Output the (x, y) coordinate of the center of the cell containing the given text.  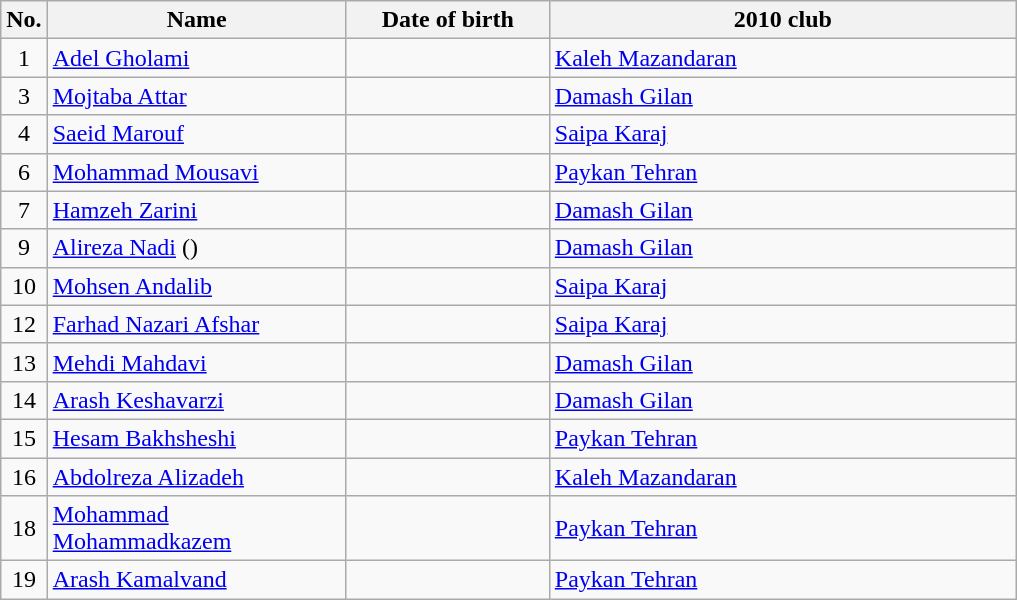
3 (24, 96)
Alireza Nadi () (196, 248)
Mohsen Andalib (196, 286)
7 (24, 210)
18 (24, 528)
1 (24, 58)
9 (24, 248)
Arash Keshavarzi (196, 400)
Mehdi Mahdavi (196, 362)
15 (24, 438)
Farhad Nazari Afshar (196, 324)
Arash Kamalvand (196, 580)
Saeid Marouf (196, 134)
16 (24, 477)
Mojtaba Attar (196, 96)
Adel Gholami (196, 58)
14 (24, 400)
Date of birth (448, 20)
2010 club (782, 20)
Mohammad Mohammadkazem (196, 528)
Abdolreza Alizadeh (196, 477)
19 (24, 580)
Hesam Bakhsheshi (196, 438)
Hamzeh Zarini (196, 210)
Name (196, 20)
4 (24, 134)
Mohammad Mousavi (196, 172)
6 (24, 172)
12 (24, 324)
No. (24, 20)
10 (24, 286)
13 (24, 362)
